Identify which cell holds the provided text, then report its (X, Y) central coordinate. 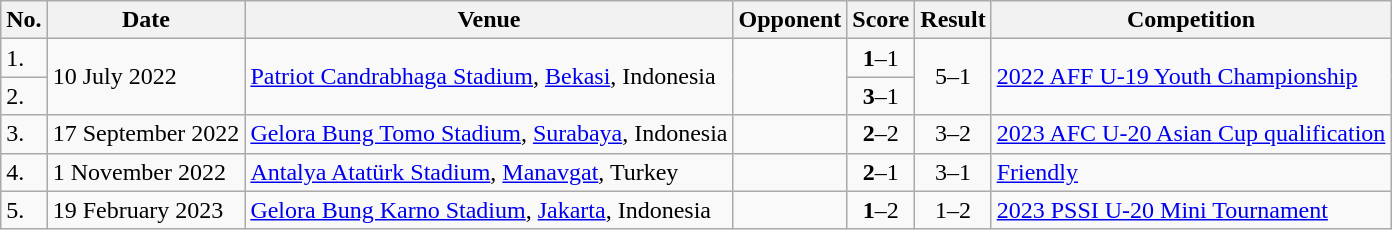
2–1 (881, 172)
2023 AFC U-20 Asian Cup qualification (1191, 134)
2. (24, 96)
Opponent (790, 20)
Score (881, 20)
Date (146, 20)
3. (24, 134)
2023 PSSI U-20 Mini Tournament (1191, 210)
5. (24, 210)
Friendly (1191, 172)
17 September 2022 (146, 134)
Venue (489, 20)
19 February 2023 (146, 210)
10 July 2022 (146, 77)
3–2 (953, 134)
4. (24, 172)
Competition (1191, 20)
Gelora Bung Tomo Stadium, Surabaya, Indonesia (489, 134)
1 November 2022 (146, 172)
2–2 (881, 134)
No. (24, 20)
Result (953, 20)
1. (24, 58)
2022 AFF U-19 Youth Championship (1191, 77)
Antalya Atatürk Stadium, Manavgat, Turkey (489, 172)
Gelora Bung Karno Stadium, Jakarta, Indonesia (489, 210)
1–1 (881, 58)
Patriot Candrabhaga Stadium, Bekasi, Indonesia (489, 77)
5–1 (953, 77)
